Return the (x, y) coordinate for the center point of the cell that contains the specified text.  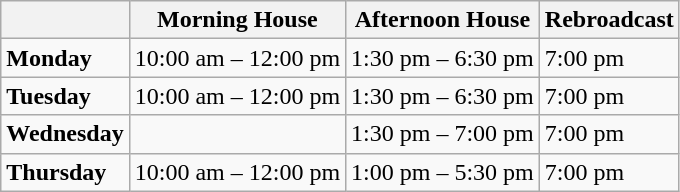
1:00 pm – 5:30 pm (443, 172)
Wednesday (65, 134)
1:30 pm – 7:00 pm (443, 134)
Morning House (237, 20)
Tuesday (65, 96)
Thursday (65, 172)
Rebroadcast (609, 20)
Afternoon House (443, 20)
Monday (65, 58)
